From the cell containing the given text, extract its center point as [x, y] coordinate. 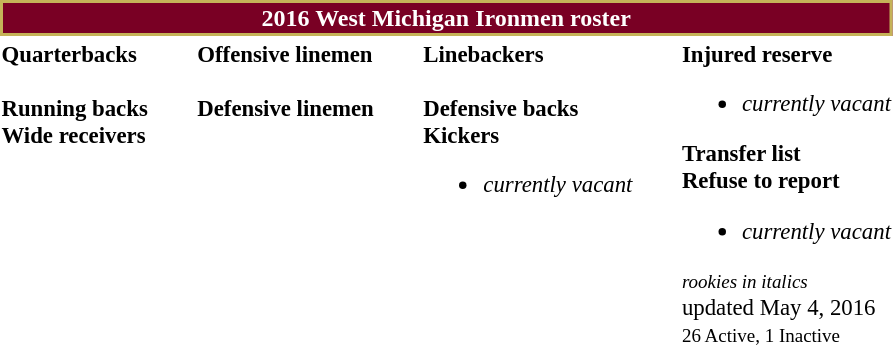
2016 West Michigan Ironmen roster [446, 18]
